Return [x, y] of the center of cell containing provided text 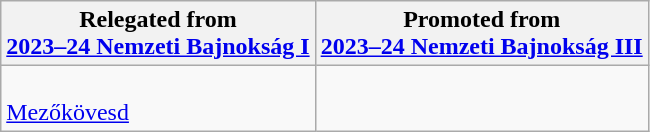
Promoted from2023–24 Nemzeti Bajnokság III [482, 34]
Mezőkövesd [158, 98]
Relegated from2023–24 Nemzeti Bajnokság I [158, 34]
